Pinpoint the cell where the given text exists, returning its (X, Y) midpoint coordinate. 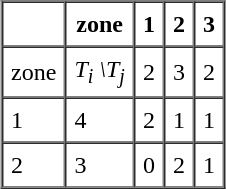
4 (99, 120)
0 (149, 166)
Ti \Tj (99, 72)
